Capture the cell that displays the provided text and extract its (x, y) central coordinate. 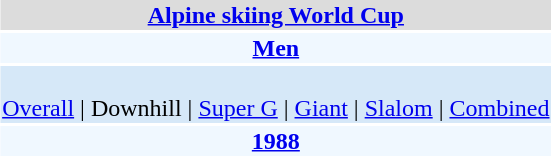
Overall | Downhill | Super G | Giant | Slalom | Combined (276, 94)
Men (276, 48)
Alpine skiing World Cup (276, 15)
1988 (276, 141)
